Determine the [X, Y] coordinate at the center of the cell enclosing the given text.  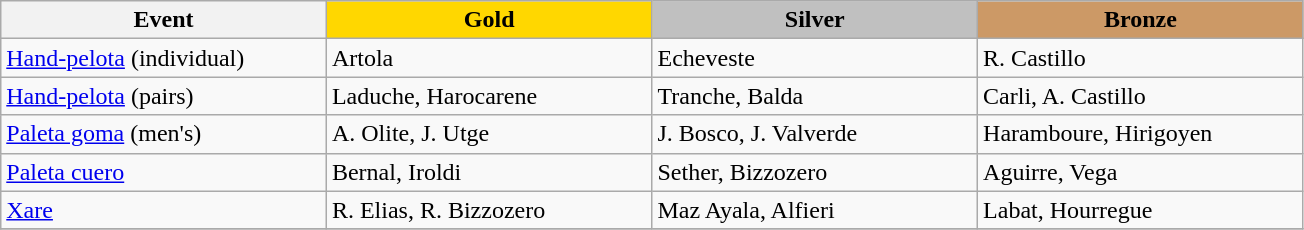
Event [164, 20]
Xare [164, 210]
Artola [489, 58]
Sether, Bizzozero [815, 172]
Bronze [1141, 20]
Tranche, Balda [815, 96]
Labat, Hourregue [1141, 210]
Hand-pelota (individual) [164, 58]
Haramboure, Hirigoyen [1141, 134]
Echeveste [815, 58]
R. Elias, R. Bizzozero [489, 210]
Aguirre, Vega [1141, 172]
J. Bosco, J. Valverde [815, 134]
R. Castillo [1141, 58]
Paleta cuero [164, 172]
Maz Ayala, Alfieri [815, 210]
Hand-pelota (pairs) [164, 96]
Paleta goma (men's) [164, 134]
A. Olite, J. Utge [489, 134]
Carli, A. Castillo [1141, 96]
Bernal, Iroldi [489, 172]
Gold [489, 20]
Silver [815, 20]
Laduche, Harocarene [489, 96]
